Search for the cell housing the specified text and yield its (x, y) center coordinate. 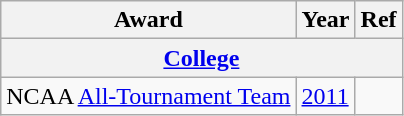
Year (326, 20)
Ref (378, 20)
NCAA All-Tournament Team (148, 96)
2011 (326, 96)
College (202, 58)
Award (148, 20)
